Provide the [X, Y] coordinate of the cell's center where the given text is located.  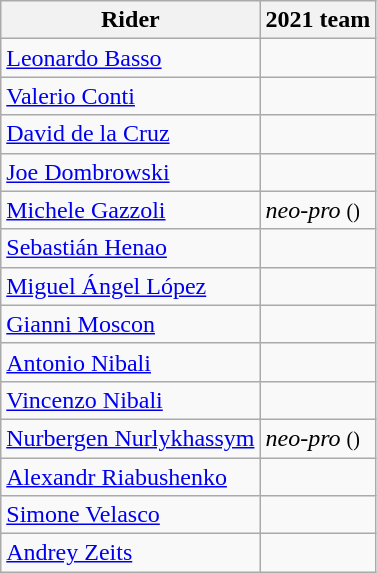
Leonardo Basso [130, 58]
Simone Velasco [130, 515]
Valerio Conti [130, 96]
Joe Dombrowski [130, 172]
Gianni Moscon [130, 324]
Miguel Ángel López [130, 286]
Andrey Zeits [130, 553]
2021 team [318, 20]
Rider [130, 20]
Michele Gazzoli [130, 210]
Sebastián Henao [130, 248]
David de la Cruz [130, 134]
Vincenzo Nibali [130, 400]
Alexandr Riabushenko [130, 477]
Nurbergen Nurlykhassym [130, 438]
Antonio Nibali [130, 362]
